Output the (X, Y) coordinate of the center of the cell containing the given text.  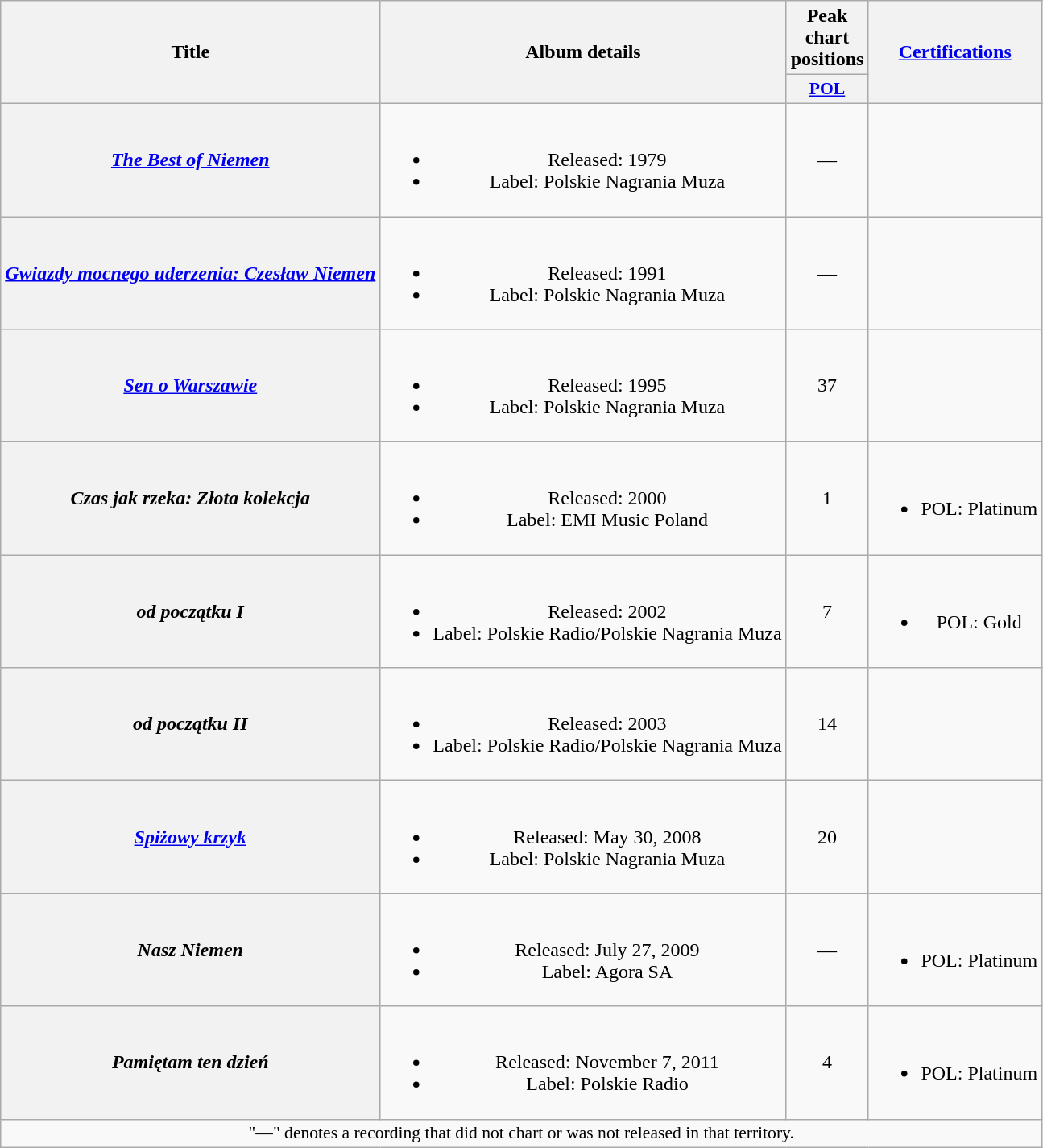
Released: 1995Label: Polskie Nagrania Muza (583, 386)
"—" denotes a recording that did not chart or was not released in that territory. (522, 1133)
The Best of Niemen (190, 160)
Gwiazdy mocnego uderzenia: Czesław Niemen (190, 272)
Album details (583, 52)
Title (190, 52)
37 (827, 386)
Released: May 30, 2008Label: Polskie Nagrania Muza (583, 837)
Released: 2003Label: Polskie Radio/Polskie Nagrania Muza (583, 724)
Released: 2000Label: EMI Music Poland (583, 499)
POL: Gold (955, 611)
Released: November 7, 2011Label: Polskie Radio (583, 1063)
14 (827, 724)
Pamiętam ten dzień (190, 1063)
1 (827, 499)
4 (827, 1063)
od początku II (190, 724)
Released: 2002Label: Polskie Radio/Polskie Nagrania Muza (583, 611)
7 (827, 611)
20 (827, 837)
od początku I (190, 611)
Released: 1979Label: Polskie Nagrania Muza (583, 160)
POL (827, 89)
Peak chart positions (827, 38)
Released: 1991Label: Polskie Nagrania Muza (583, 272)
Nasz Niemen (190, 950)
Czas jak rzeka: Złota kolekcja (190, 499)
Sen o Warszawie (190, 386)
Certifications (955, 52)
Spiżowy krzyk (190, 837)
Released: July 27, 2009Label: Agora SA (583, 950)
